Detect which cell encompasses the target text, then output its [X, Y] center coordinate. 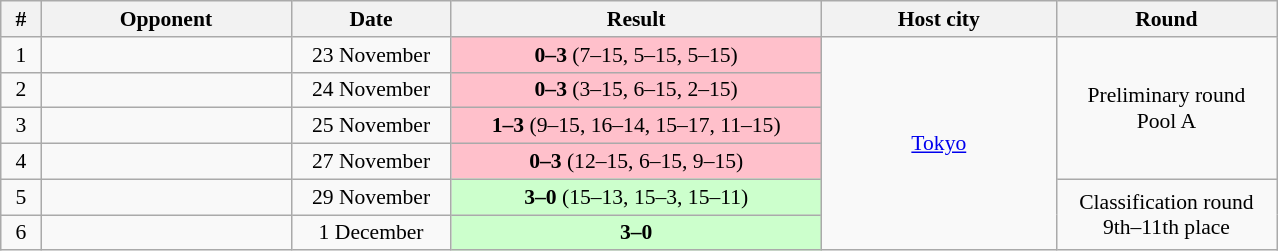
27 November [371, 162]
Tokyo [938, 144]
0–3 (7–15, 5–15, 5–15) [636, 55]
# [21, 19]
Preliminary round Pool A [1166, 108]
0–3 (3–15, 6–15, 2–15) [636, 90]
4 [21, 162]
29 November [371, 197]
1 December [371, 233]
Classification round9th–11th place [1166, 214]
Result [636, 19]
Host city [938, 19]
0–3 (12–15, 6–15, 9–15) [636, 162]
1 [21, 55]
25 November [371, 126]
2 [21, 90]
Round [1166, 19]
23 November [371, 55]
3–0 (15–13, 15–3, 15–11) [636, 197]
3–0 [636, 233]
1–3 (9–15, 16–14, 15–17, 11–15) [636, 126]
24 November [371, 90]
5 [21, 197]
6 [21, 233]
Opponent [166, 19]
Date [371, 19]
3 [21, 126]
